Pinpoint the cell where the given text exists, returning its (X, Y) midpoint coordinate. 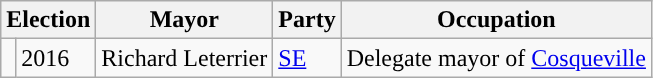
2016 (56, 58)
Delegate mayor of Cosqueville (496, 58)
Party (307, 20)
Mayor (184, 20)
Election (48, 20)
Richard Leterrier (184, 58)
SE (307, 58)
Occupation (496, 20)
